Identify which cell holds the provided text, then report its (x, y) central coordinate. 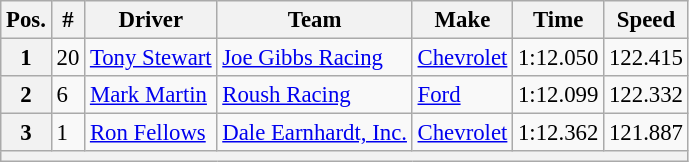
Mark Martin (151, 95)
Time (558, 20)
6 (68, 95)
Make (462, 20)
# (68, 20)
121.887 (646, 133)
1:12.099 (558, 95)
Dale Earnhardt, Inc. (314, 133)
Ron Fellows (151, 133)
1:12.050 (558, 58)
20 (68, 58)
2 (26, 95)
122.415 (646, 58)
Speed (646, 20)
Joe Gibbs Racing (314, 58)
1:12.362 (558, 133)
Pos. (26, 20)
Ford (462, 95)
Roush Racing (314, 95)
122.332 (646, 95)
Driver (151, 20)
Tony Stewart (151, 58)
Team (314, 20)
3 (26, 133)
